Scan for the cell matching the given text and deliver its [x, y] coordinate at center. 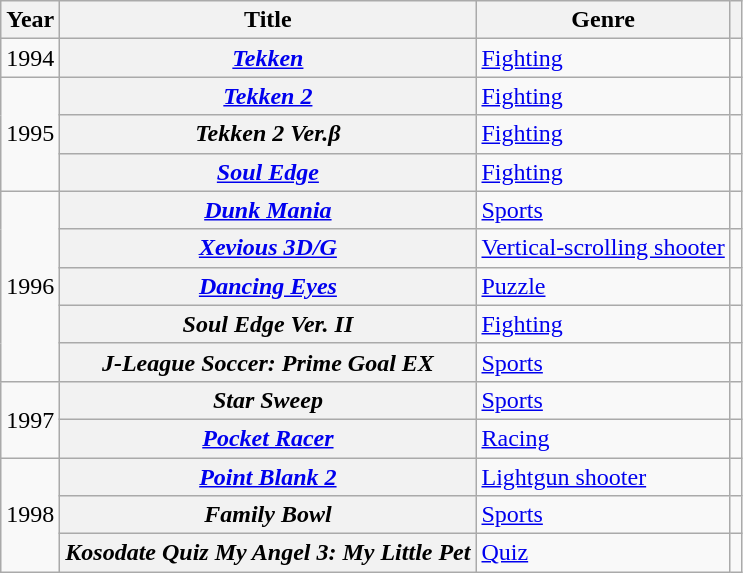
1996 [30, 286]
Lightgun shooter [603, 477]
Quiz [603, 553]
Tekken 2 [268, 96]
Vertical-scrolling shooter [603, 248]
1994 [30, 58]
Genre [603, 20]
Family Bowl [268, 515]
Star Sweep [268, 400]
Tekken [268, 58]
1997 [30, 419]
Xevious 3D/G [268, 248]
Pocket Racer [268, 438]
Racing [603, 438]
1995 [30, 134]
Kosodate Quiz My Angel 3: My Little Pet [268, 553]
Puzzle [603, 286]
1998 [30, 515]
Tekken 2 Ver.β [268, 134]
Point Blank 2 [268, 477]
Title [268, 20]
Dancing Eyes [268, 286]
Soul Edge Ver. II [268, 324]
Year [30, 20]
Soul Edge [268, 172]
Dunk Mania [268, 210]
J-League Soccer: Prime Goal EX [268, 362]
